Search for the cell housing the specified text and yield its (x, y) center coordinate. 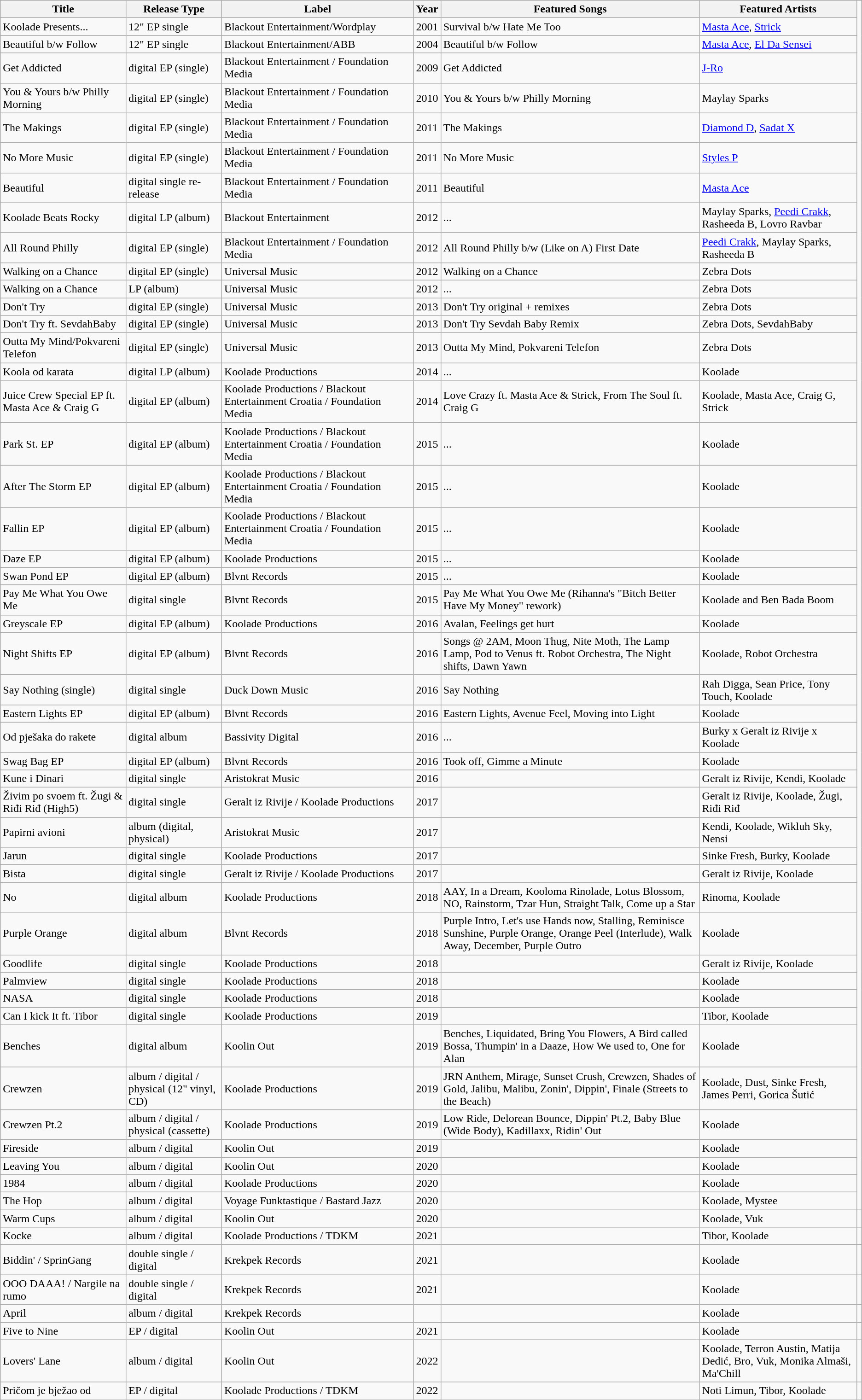
album / digital / physical (cassette) (174, 1125)
digital single re-release (174, 188)
2009 (427, 68)
Koolade, Masta Ace, Craig G, Strick (778, 402)
Leaving You (64, 1166)
Palmview (64, 981)
Don't Try (64, 306)
2001 (427, 27)
Don't Try ft. SevdahBaby (64, 324)
April (64, 1313)
Fireside (64, 1148)
2004 (427, 44)
Goodlife (64, 963)
Release Type (174, 9)
Kune i Dinari (64, 779)
Koolade, Dust, Sinke Fresh, James Perri, Gorica Šutić (778, 1088)
Low Ride, Delorean Bounce, Dippin' Pt.2, Baby Blue (Wide Body), Kadillaxx, Ridin' Out (570, 1125)
Park St. EP (64, 444)
Masta Ace, Strick (778, 27)
Koolade and Ben Bada Boom (778, 600)
Crewzen Pt.2 (64, 1125)
Diamond D, Sadat X (778, 128)
Sinke Fresh, Burky, Koolade (778, 856)
Purple Orange (64, 933)
Kocke (64, 1236)
Title (64, 9)
Biddin' / SprinGang (64, 1260)
Maylay Sparks (778, 98)
All Round Philly (64, 248)
Blackout Entertainment/ABB (318, 44)
Koolade, Robot Orchestra (778, 653)
LP (album) (174, 289)
Maylay Sparks, Peedi Crakk, Rasheeda B, Lovro Ravbar (778, 217)
Voyage Funktastique / Bastard Jazz (318, 1201)
Koolade, Terron Austin, Matija Dedić, Bro, Vuk, Monika Almaši, Ma'Chill (778, 1361)
Peedi Crakk, Maylay Sparks, Rasheeda B (778, 248)
Lovers' Lane (64, 1361)
Outta My Mind, Pokvareni Telefon (570, 348)
J-Ro (778, 68)
Koola od karata (64, 372)
Masta Ace (778, 188)
Rinoma, Koolade (778, 897)
Bista (64, 874)
Avalan, Feelings get hurt (570, 624)
Can I kick It ft. Tibor (64, 1016)
Blackout Entertainment/Wordplay (318, 27)
Year (427, 9)
Don't Try original + remixes (570, 306)
Benches, Liquidated, Bring You Flowers, A Bird called Bossa, Thumpin' in a Daaze, How We used to, One for Alan (570, 1046)
Jarun (64, 856)
Label (318, 9)
Juice Crew Special EP ft. Masta Ace & Craig G (64, 402)
Don't Try Sevdah Baby Remix (570, 324)
Koolade Presents... (64, 27)
No (64, 897)
Koolade, Mystee (778, 1201)
Živim po svoem ft. Žugi & Riđi Riđ (High5) (64, 802)
Bassivity Digital (318, 737)
Masta Ace, El Da Sensei (778, 44)
Swan Pond EP (64, 576)
Kendi, Koolade, Wikluh Sky, Nensi (778, 833)
Survival b/w Hate Me Too (570, 27)
Five to Nine (64, 1331)
Songs @ 2AM, Moon Thug, Nite Moth, The Lamp Lamp, Pod to Venus ft. Robot Orchestra, The Night shifts, Dawn Yawn (570, 653)
album / digital / physical (12" vinyl, CD) (174, 1088)
Pričom je bježao od (64, 1391)
Burky x Geralt iz Rivije x Koolade (778, 737)
Od pješaka do rakete (64, 737)
Purple Intro, Let's use Hands now, Stalling, Reminisce Sunshine, Purple Orange, Orange Peel (Interlude), Walk Away, December, Purple Outro (570, 933)
Greyscale EP (64, 624)
Koolade Beats Rocky (64, 217)
Say Nothing (570, 690)
Duck Down Music (318, 690)
AAY, In a Dream, Kooloma Rinolade, Lotus Blossom, NO, Rainstorm, Tzar Hun, Straight Talk, Come up a Star (570, 897)
JRN Anthem, Mirage, Sunset Crush, Crewzen, Shades of Gold, Jalibu, Malibu, Zonin', Dippin', Finale (Streets to the Beach) (570, 1088)
Papirni avioni (64, 833)
Rah Digga, Sean Price, Tony Touch, Koolade (778, 690)
Benches (64, 1046)
Blackout Entertainment (318, 217)
Say Nothing (single) (64, 690)
Eastern Lights, Avenue Feel, Moving into Light (570, 713)
Geralt iz Rivije, Kendi, Koolade (778, 779)
Geralt iz Rivije, Koolade, Žugi, Riđi Riđ (778, 802)
2010 (427, 98)
Zebra Dots, SevdahBaby (778, 324)
Fallin EP (64, 529)
Eastern Lights EP (64, 713)
Night Shifts EP (64, 653)
OOO DAAA! / Nargile na rumo (64, 1289)
Featured Songs (570, 9)
Koolade, Vuk (778, 1219)
Styles P (778, 157)
The Hop (64, 1201)
Noti Limun, Tibor, Koolade (778, 1391)
Featured Artists (778, 9)
Pay Me What You Owe Me (64, 600)
Took off, Gimme a Minute (570, 761)
Daze EP (64, 559)
Pay Me What You Owe Me (Rihanna's "Bitch Better Have My Money" rework) (570, 600)
NASA (64, 998)
1984 (64, 1184)
Crewzen (64, 1088)
Outta My Mind/Pokvareni Telefon (64, 348)
After The Storm EP (64, 486)
Warm Cups (64, 1219)
Swag Bag EP (64, 761)
All Round Philly b/w (Like on A) First Date (570, 248)
Love Crazy ft. Masta Ace & Strick, From The Soul ft. Craig G (570, 402)
album (digital, physical) (174, 833)
